Detect which cell encompasses the target text, then output its (x, y) center coordinate. 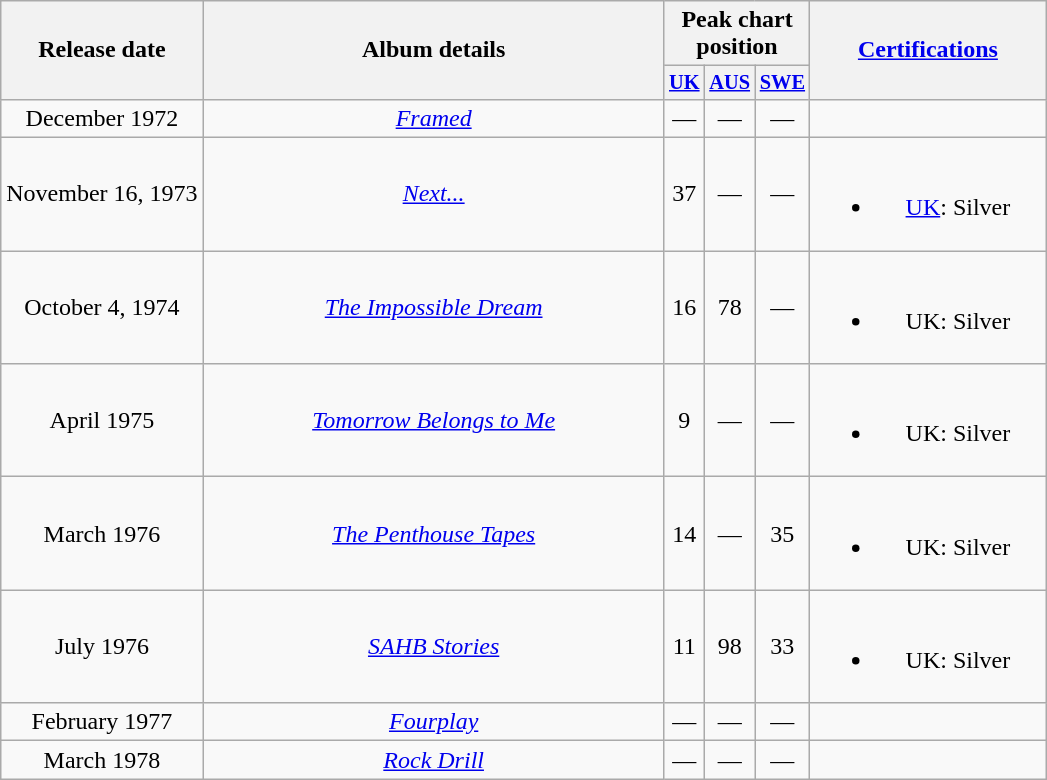
11 (684, 646)
October 4, 1974 (102, 308)
Rock Drill (434, 760)
July 1976 (102, 646)
Framed (434, 118)
14 (684, 534)
Album details (434, 50)
98 (729, 646)
SAHB Stories (434, 646)
The Impossible Dream (434, 308)
9 (684, 420)
SWE (782, 83)
February 1977 (102, 722)
Fourplay (434, 722)
78 (729, 308)
Next... (434, 194)
March 1978 (102, 760)
UK (684, 83)
AUS (729, 83)
April 1975 (102, 420)
December 1972 (102, 118)
March 1976 (102, 534)
Release date (102, 50)
16 (684, 308)
The Penthouse Tapes (434, 534)
33 (782, 646)
Peak chart position (737, 34)
Certifications (928, 50)
37 (684, 194)
35 (782, 534)
Tomorrow Belongs to Me (434, 420)
November 16, 1973 (102, 194)
